Determine the [X, Y] coordinate at the center of the cell enclosing the given text.  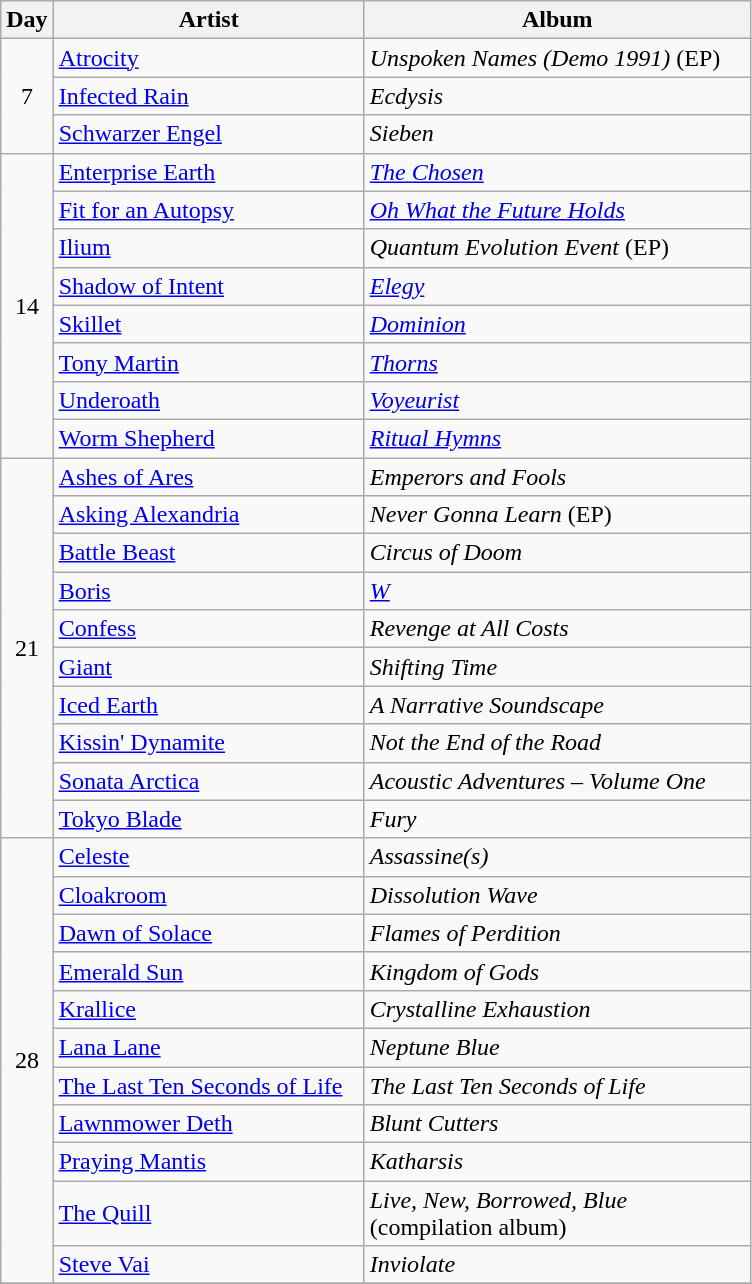
Unspoken Names (Demo 1991) (EP) [557, 58]
Not the End of the Road [557, 743]
Never Gonna Learn (EP) [557, 515]
Blunt Cutters [557, 1124]
Neptune Blue [557, 1047]
Worm Shepherd [208, 438]
Kingdom of Gods [557, 971]
Underoath [208, 400]
Dissolution Wave [557, 895]
Circus of Doom [557, 553]
W [557, 591]
Enterprise Earth [208, 172]
Celeste [208, 857]
Revenge at All Costs [557, 629]
Tony Martin [208, 362]
Boris [208, 591]
Quantum Evolution Event (EP) [557, 248]
The Chosen [557, 172]
Asking Alexandria [208, 515]
Tokyo Blade [208, 819]
Sonata Arctica [208, 781]
Elegy [557, 286]
The Quill [208, 1214]
Assassine(s) [557, 857]
Giant [208, 667]
Crystalline Exhaustion [557, 1009]
Lawnmower Deth [208, 1124]
Emperors and Fools [557, 477]
Iced Earth [208, 705]
Kissin' Dynamite [208, 743]
Atrocity [208, 58]
Voyeurist [557, 400]
Infected Rain [208, 96]
Fury [557, 819]
Lana Lane [208, 1047]
Thorns [557, 362]
Acoustic Adventures – Volume One [557, 781]
Ilium [208, 248]
Katharsis [557, 1162]
Confess [208, 629]
21 [27, 648]
Emerald Sun [208, 971]
Dawn of Solace [208, 933]
Inviolate [557, 1265]
Shadow of Intent [208, 286]
Fit for an Autopsy [208, 210]
Steve Vai [208, 1265]
14 [27, 305]
Dominion [557, 324]
Praying Mantis [208, 1162]
Ritual Hymns [557, 438]
Sieben [557, 134]
Battle Beast [208, 553]
Skillet [208, 324]
7 [27, 96]
Live, New, Borrowed, Blue (compilation album) [557, 1214]
Ecdysis [557, 96]
Schwarzer Engel [208, 134]
Ashes of Ares [208, 477]
A Narrative Soundscape [557, 705]
Oh What the Future Holds [557, 210]
Krallice [208, 1009]
Artist [208, 20]
Album [557, 20]
Cloakroom [208, 895]
28 [27, 1061]
Shifting Time [557, 667]
Flames of Perdition [557, 933]
Day [27, 20]
